Pinpoint the cell where the given text exists, returning its (X, Y) midpoint coordinate. 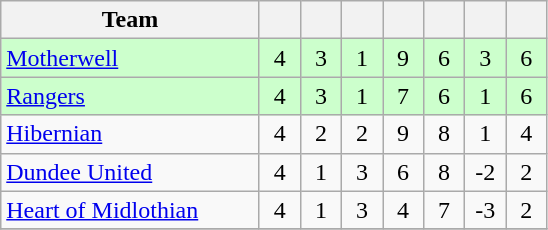
Rangers (130, 96)
Motherwell (130, 58)
Team (130, 20)
-2 (486, 172)
-3 (486, 210)
Dundee United (130, 172)
Heart of Midlothian (130, 210)
Hibernian (130, 134)
